Pinpoint the cell where the given text exists, returning its (x, y) midpoint coordinate. 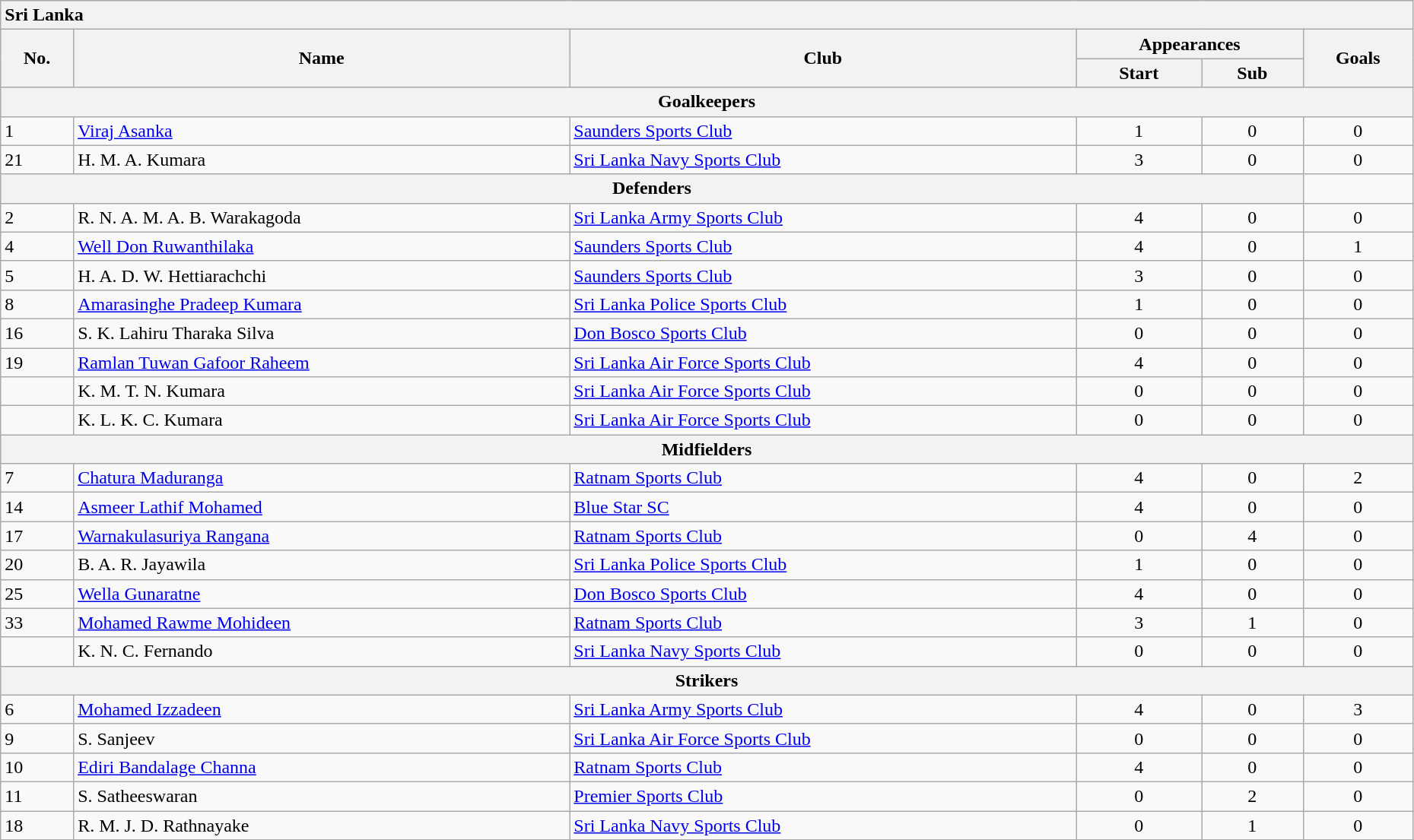
8 (37, 304)
H. M. A. Kumara (322, 160)
16 (37, 333)
K. M. T. N. Kumara (322, 391)
S. K. Lahiru Tharaka Silva (322, 333)
20 (37, 565)
Amarasinghe Pradeep Kumara (322, 304)
K. N. C. Fernando (322, 651)
10 (37, 767)
No. (37, 59)
Chatura Maduranga (322, 478)
Premier Sports Club (823, 796)
Start (1139, 73)
K. L. K. C. Kumara (322, 420)
Asmeer Lathif Mohamed (322, 507)
R. N. A. M. A. B. Warakagoda (322, 217)
Warnakulasuriya Rangana (322, 536)
Mohamed Rawme Mohideen (322, 623)
Sri Lanka (707, 15)
Wella Gunaratne (322, 594)
19 (37, 363)
Strikers (707, 680)
R. M. J. D. Rathnayake (322, 825)
33 (37, 623)
18 (37, 825)
Goalkeepers (707, 102)
S. Sanjeev (322, 738)
17 (37, 536)
Viraj Asanka (322, 131)
14 (37, 507)
Sub (1253, 73)
Club (823, 59)
11 (37, 796)
5 (37, 275)
6 (37, 709)
21 (37, 160)
Defenders (652, 189)
Mohamed Izzadeen (322, 709)
Ramlan Tuwan Gafoor Raheem (322, 363)
Ediri Bandalage Channa (322, 767)
Appearances (1190, 44)
7 (37, 478)
Midfielders (707, 449)
Goals (1358, 59)
S. Satheeswaran (322, 796)
B. A. R. Jayawila (322, 565)
Well Don Ruwanthilaka (322, 246)
9 (37, 738)
Blue Star SC (823, 507)
H. A. D. W. Hettiarachchi (322, 275)
25 (37, 594)
Name (322, 59)
